Return the (X, Y) coordinate for the center point of the cell that contains the specified text.  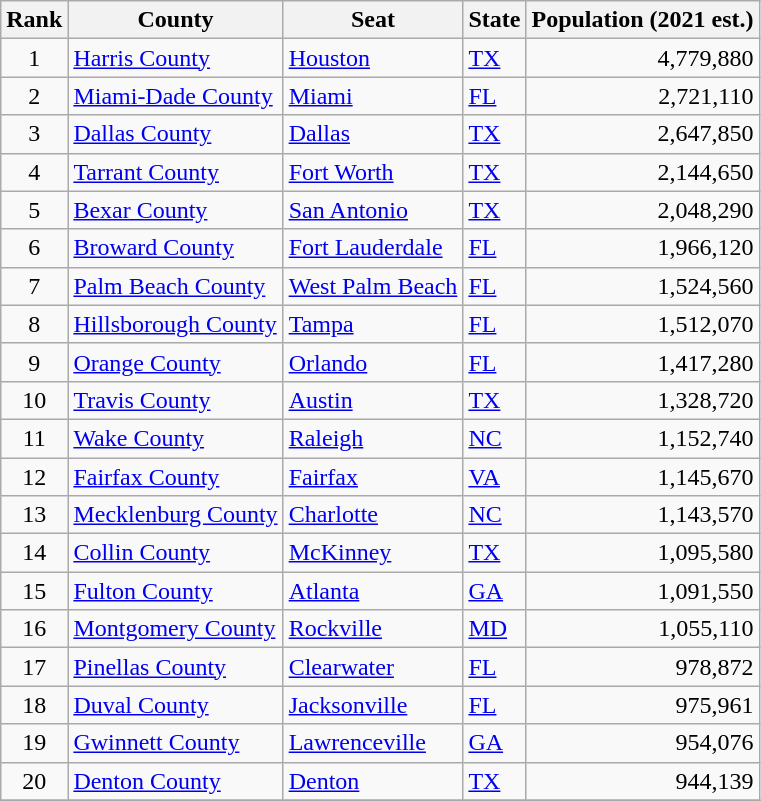
Fort Worth (373, 172)
Seat (373, 20)
Fulton County (176, 591)
County (176, 20)
9 (34, 362)
14 (34, 553)
1,328,720 (642, 400)
Miami (373, 96)
Palm Beach County (176, 286)
Harris County (176, 58)
1,091,550 (642, 591)
Broward County (176, 248)
San Antonio (373, 210)
Jacksonville (373, 705)
17 (34, 667)
4,779,880 (642, 58)
1,524,560 (642, 286)
954,076 (642, 743)
19 (34, 743)
Travis County (176, 400)
3 (34, 134)
Houston (373, 58)
1,143,570 (642, 515)
Montgomery County (176, 629)
Dallas County (176, 134)
Charlotte (373, 515)
Denton (373, 781)
Orlando (373, 362)
2,721,110 (642, 96)
1,095,580 (642, 553)
Orange County (176, 362)
975,961 (642, 705)
2,647,850 (642, 134)
State (494, 20)
Raleigh (373, 438)
Lawrenceville (373, 743)
13 (34, 515)
2,048,290 (642, 210)
978,872 (642, 667)
Fort Lauderdale (373, 248)
2,144,650 (642, 172)
Collin County (176, 553)
2 (34, 96)
MD (494, 629)
1,152,740 (642, 438)
12 (34, 477)
Tarrant County (176, 172)
16 (34, 629)
Wake County (176, 438)
8 (34, 324)
West Palm Beach (373, 286)
7 (34, 286)
20 (34, 781)
18 (34, 705)
Hillsborough County (176, 324)
15 (34, 591)
VA (494, 477)
Austin (373, 400)
Mecklenburg County (176, 515)
Rockville (373, 629)
Atlanta (373, 591)
Fairfax County (176, 477)
Miami-Dade County (176, 96)
4 (34, 172)
1 (34, 58)
Duval County (176, 705)
Fairfax (373, 477)
Tampa (373, 324)
6 (34, 248)
10 (34, 400)
Clearwater (373, 667)
1,966,120 (642, 248)
1,512,070 (642, 324)
Denton County (176, 781)
Gwinnett County (176, 743)
11 (34, 438)
Dallas (373, 134)
McKinney (373, 553)
Population (2021 est.) (642, 20)
1,417,280 (642, 362)
Pinellas County (176, 667)
5 (34, 210)
1,145,670 (642, 477)
Bexar County (176, 210)
Rank (34, 20)
1,055,110 (642, 629)
944,139 (642, 781)
